Return the (X, Y) coordinate for the center point of the cell that contains the specified text.  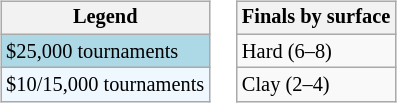
Legend (105, 18)
$10/15,000 tournaments (105, 85)
Clay (2–4) (316, 85)
Hard (6–8) (316, 51)
$25,000 tournaments (105, 51)
Finals by surface (316, 18)
